Identify which cell holds the provided text, then report its (X, Y) central coordinate. 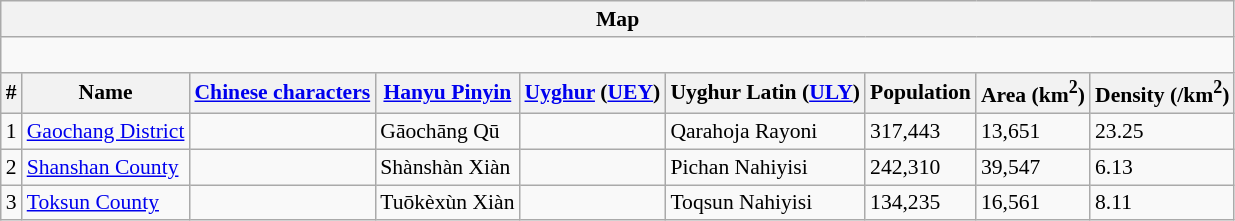
Gaochang District (106, 132)
Population (920, 92)
242,310 (920, 167)
Chinese characters (282, 92)
134,235 (920, 203)
Density (/km2) (1162, 92)
Map (618, 19)
2 (12, 167)
Pichan Nahiyisi (765, 167)
Uyghur (UEY) (592, 92)
Uyghur Latin (ULY) (765, 92)
Tuōkèxùn Xiàn (447, 203)
8.11 (1162, 203)
Name (106, 92)
317,443 (920, 132)
Gāochāng Qū (447, 132)
Qarahoja Rayoni (765, 132)
6.13 (1162, 167)
Toqsun Nahiyisi (765, 203)
Toksun County (106, 203)
# (12, 92)
13,651 (1033, 132)
Shànshàn Xiàn (447, 167)
39,547 (1033, 167)
16,561 (1033, 203)
Shanshan County (106, 167)
3 (12, 203)
1 (12, 132)
23.25 (1162, 132)
Hanyu Pinyin (447, 92)
Area (km2) (1033, 92)
